Return the [x, y] coordinate for the center point of the cell that contains the specified text.  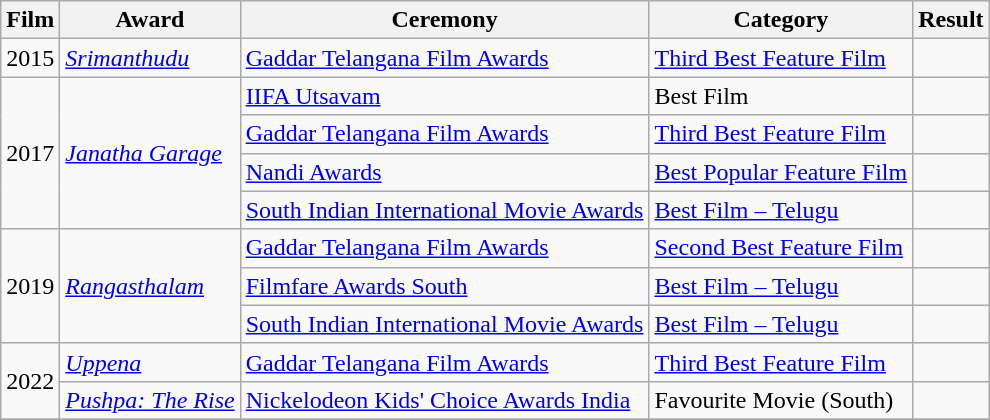
Filmfare Awards South [444, 286]
Best Popular Feature Film [781, 172]
2015 [30, 58]
Result [951, 20]
Category [781, 20]
Janatha Garage [150, 153]
2019 [30, 286]
Rangasthalam [150, 286]
Uppena [150, 362]
2022 [30, 381]
Srimanthudu [150, 58]
Favourite Movie (South) [781, 400]
2017 [30, 153]
Pushpa: The Rise [150, 400]
Nickelodeon Kids' Choice Awards India [444, 400]
IIFA Utsavam [444, 96]
Best Film [781, 96]
Ceremony [444, 20]
Award [150, 20]
Second Best Feature Film [781, 248]
Film [30, 20]
Nandi Awards [444, 172]
